Detect which cell encompasses the target text, then output its [X, Y] center coordinate. 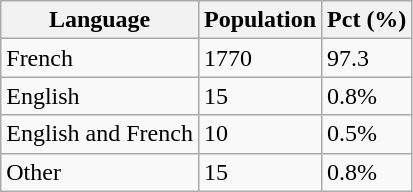
French [100, 58]
English [100, 96]
10 [260, 134]
Language [100, 20]
1770 [260, 58]
English and French [100, 134]
Pct (%) [367, 20]
Population [260, 20]
0.5% [367, 134]
Other [100, 172]
97.3 [367, 58]
